Extract the (X, Y) coordinate from the center of the cell holding the provided text.  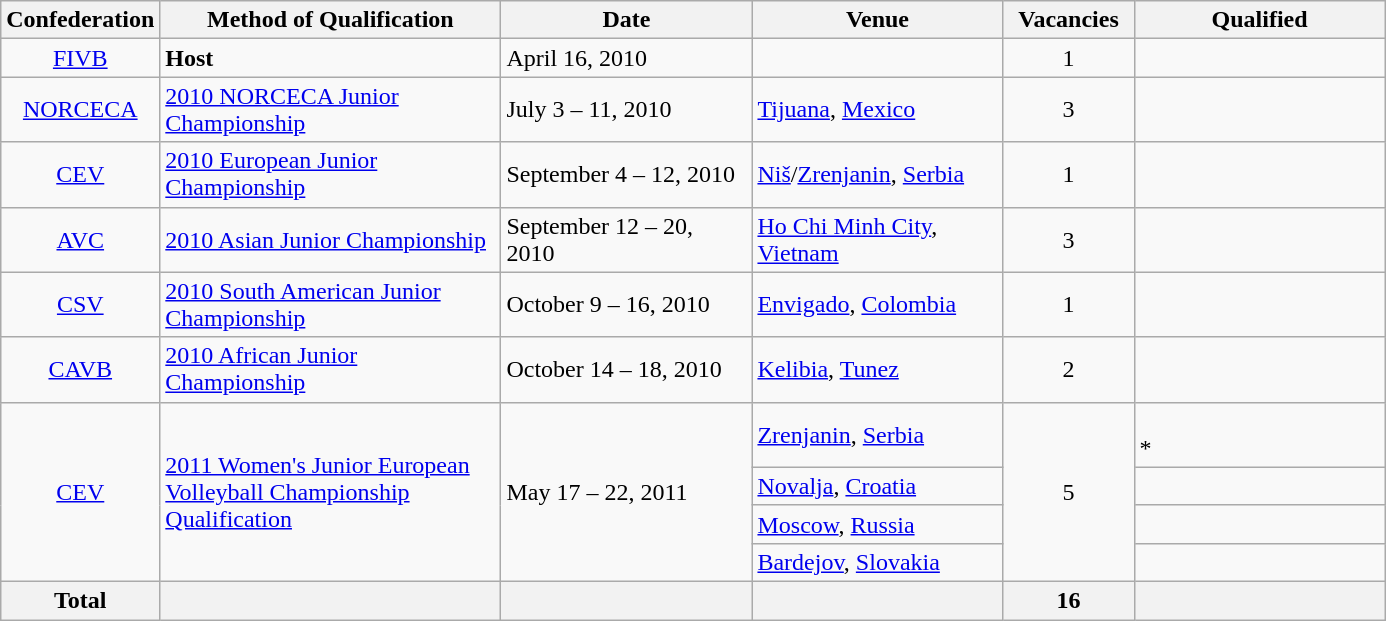
Zrenjanin, Serbia (878, 434)
July 3 – 11, 2010 (626, 110)
AVC (80, 240)
Vacancies (1068, 20)
Bardejov, Slovakia (878, 562)
Method of Qualification (330, 20)
April 16, 2010 (626, 58)
October 9 – 16, 2010 (626, 304)
* (1260, 434)
2 (1068, 370)
5 (1068, 492)
2011 Women's Junior European Volleyball Championship Qualification (330, 492)
2010 Asian Junior Championship (330, 240)
October 14 – 18, 2010 (626, 370)
FIVB (80, 58)
Moscow, Russia (878, 524)
CAVB (80, 370)
Ho Chi Minh City, Vietnam (878, 240)
Tijuana, Mexico (878, 110)
NORCECA (80, 110)
Confederation (80, 20)
Host (330, 58)
Total (80, 600)
2010 NORCECA Junior Championship (330, 110)
2010 European Junior Championship (330, 174)
Qualified (1260, 20)
CSV (80, 304)
Kelibia, Tunez (878, 370)
16 (1068, 600)
Novalja, Croatia (878, 486)
September 4 – 12, 2010 (626, 174)
Niš/Zrenjanin, Serbia (878, 174)
2010 South American Junior Championship (330, 304)
Date (626, 20)
2010 African Junior Championship (330, 370)
May 17 – 22, 2011 (626, 492)
Envigado, Colombia (878, 304)
Venue (878, 20)
September 12 – 20, 2010 (626, 240)
